Output the [x, y] coordinate of the center of the cell containing the given text.  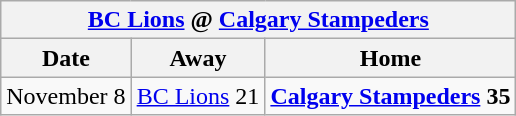
Date [66, 58]
BC Lions @ Calgary Stampeders [258, 20]
Home [390, 58]
BC Lions 21 [198, 96]
Calgary Stampeders 35 [390, 96]
November 8 [66, 96]
Away [198, 58]
